Determine the (X, Y) coordinate at the center of the cell enclosing the given text.  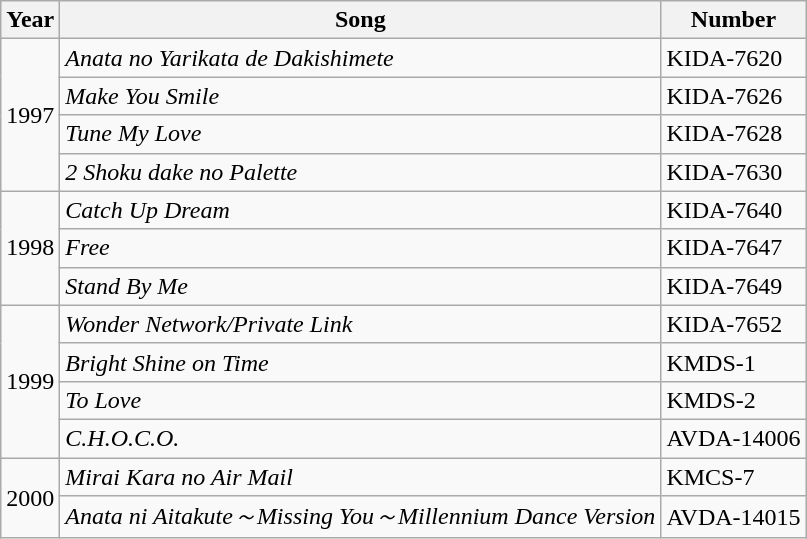
Make You Smile (360, 96)
Free (360, 248)
1998 (30, 248)
Wonder Network/Private Link (360, 324)
Bright Shine on Time (360, 362)
KIDA-7652 (734, 324)
Number (734, 20)
KIDA-7630 (734, 172)
KIDA-7640 (734, 210)
Anata ni Aitakute～Missing You～Millennium Dance Version (360, 518)
KIDA-7649 (734, 286)
KIDA-7620 (734, 58)
Mirai Kara no Air Mail (360, 477)
To Love (360, 400)
C.H.O.C.O. (360, 438)
AVDA-14015 (734, 518)
KIDA-7626 (734, 96)
Anata no Yarikata de Dakishimete (360, 58)
KMDS-1 (734, 362)
AVDA-14006 (734, 438)
2 Shoku dake no Palette (360, 172)
2000 (30, 498)
KMDS-2 (734, 400)
Year (30, 20)
1999 (30, 381)
Stand By Me (360, 286)
KIDA-7647 (734, 248)
1997 (30, 115)
Tune My Love (360, 134)
Catch Up Dream (360, 210)
KMCS-7 (734, 477)
KIDA-7628 (734, 134)
Song (360, 20)
